Detect which cell encompasses the target text, then output its [x, y] center coordinate. 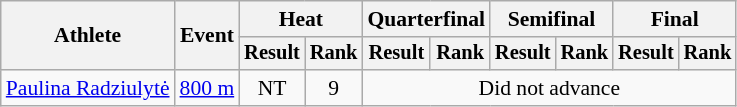
Heat [300, 19]
Athlete [88, 36]
Final [674, 19]
NT [272, 88]
Did not advance [549, 88]
Semifinal [552, 19]
Paulina Radziulytė [88, 88]
800 m [208, 88]
9 [334, 88]
Quarterfinal [426, 19]
Event [208, 36]
